Provide the (X, Y) coordinate of the cell's center where the given text is located.  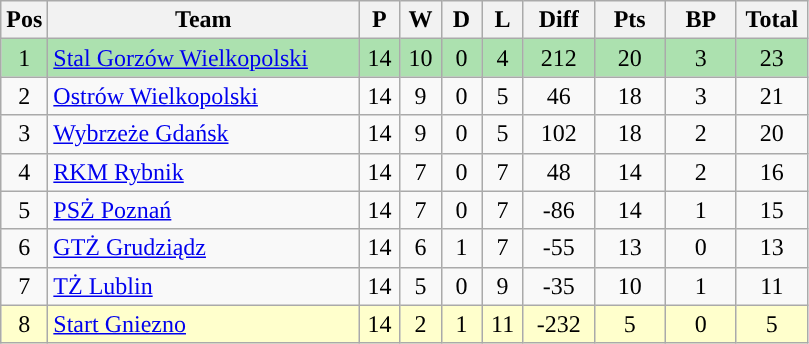
Start Gniezno (204, 324)
Wybrzeże Gdańsk (204, 134)
W (420, 20)
48 (558, 172)
21 (772, 96)
TŻ Lublin (204, 286)
RKM Rybnik (204, 172)
-232 (558, 324)
16 (772, 172)
15 (772, 210)
L (502, 20)
8 (24, 324)
23 (772, 58)
Total (772, 20)
Stal Gorzów Wielkopolski (204, 58)
212 (558, 58)
102 (558, 134)
D (462, 20)
P (380, 20)
Team (204, 20)
PSŻ Poznań (204, 210)
BP (700, 20)
Pos (24, 20)
GTŻ Grudziądz (204, 248)
-86 (558, 210)
-35 (558, 286)
-55 (558, 248)
46 (558, 96)
Diff (558, 20)
Pts (630, 20)
Ostrów Wielkopolski (204, 96)
